Output the [x, y] coordinate of the center of the cell containing the given text.  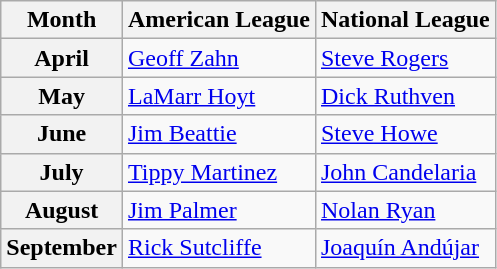
Nolan Ryan [405, 210]
Joaquín Andújar [405, 248]
Month [62, 20]
National League [405, 20]
Steve Howe [405, 134]
September [62, 248]
April [62, 58]
Steve Rogers [405, 58]
Rick Sutcliffe [218, 248]
Tippy Martinez [218, 172]
June [62, 134]
John Candelaria [405, 172]
July [62, 172]
Geoff Zahn [218, 58]
August [62, 210]
American League [218, 20]
Jim Beattie [218, 134]
LaMarr Hoyt [218, 96]
Dick Ruthven [405, 96]
Jim Palmer [218, 210]
May [62, 96]
